Scan for the cell matching the given text and deliver its (x, y) coordinate at center. 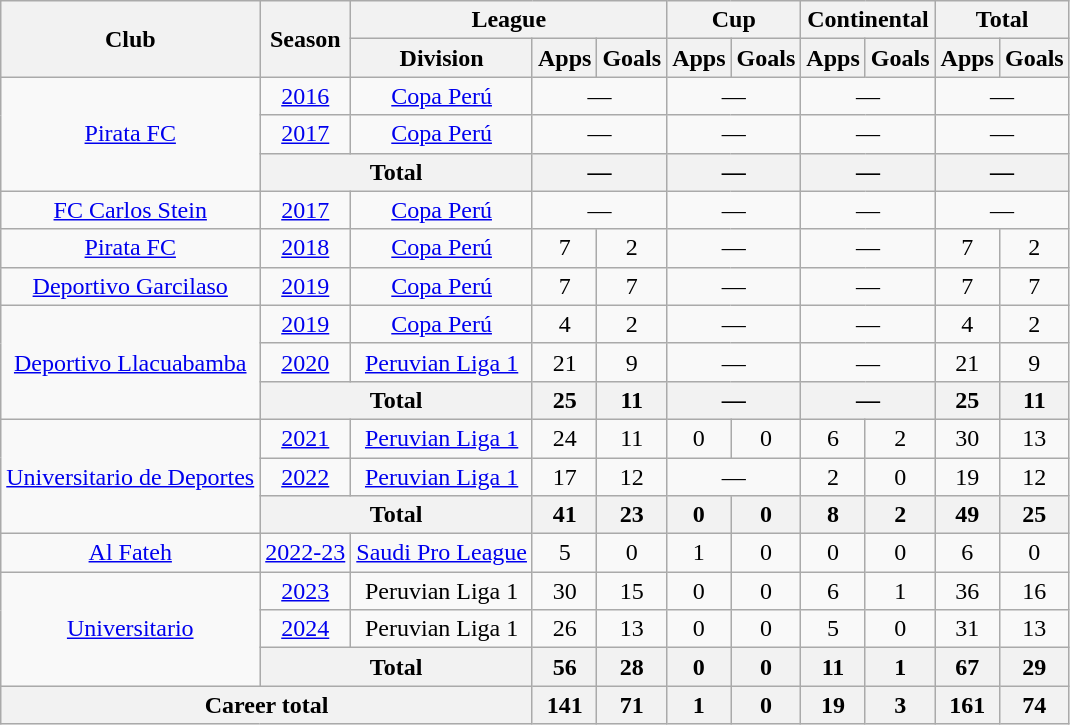
49 (967, 515)
Universitario de Deportes (130, 476)
Cup (734, 20)
Saudi Pro League (442, 553)
Season (306, 39)
2024 (306, 629)
2022-23 (306, 553)
141 (564, 705)
Club (130, 39)
36 (967, 591)
2021 (306, 438)
8 (833, 515)
161 (967, 705)
26 (564, 629)
28 (632, 667)
3 (900, 705)
29 (1034, 667)
31 (967, 629)
League (509, 20)
74 (1034, 705)
Deportivo Llacuabamba (130, 362)
Deportivo Garcilaso (130, 286)
Continental (868, 20)
15 (632, 591)
23 (632, 515)
71 (632, 705)
Al Fateh (130, 553)
FC Carlos Stein (130, 210)
Division (442, 58)
67 (967, 667)
Career total (267, 705)
2022 (306, 477)
24 (564, 438)
41 (564, 515)
2016 (306, 96)
2018 (306, 248)
56 (564, 667)
16 (1034, 591)
17 (564, 477)
2023 (306, 591)
2020 (306, 362)
Universitario (130, 629)
